Determine the [x, y] coordinate at the center of the cell enclosing the given text.  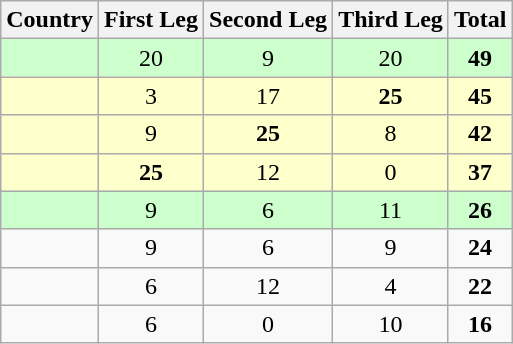
4 [391, 286]
Third Leg [391, 20]
3 [150, 96]
16 [480, 324]
37 [480, 172]
17 [268, 96]
26 [480, 210]
8 [391, 134]
Country [50, 20]
11 [391, 210]
First Leg [150, 20]
22 [480, 286]
42 [480, 134]
10 [391, 324]
49 [480, 58]
24 [480, 248]
45 [480, 96]
Total [480, 20]
Second Leg [268, 20]
